Identify which cell holds the provided text, then report its [x, y] central coordinate. 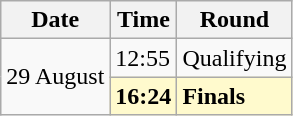
29 August [56, 77]
Finals [234, 96]
Round [234, 20]
12:55 [144, 58]
Date [56, 20]
Qualifying [234, 58]
Time [144, 20]
16:24 [144, 96]
